Scan for the cell matching the given text and deliver its (X, Y) coordinate at center. 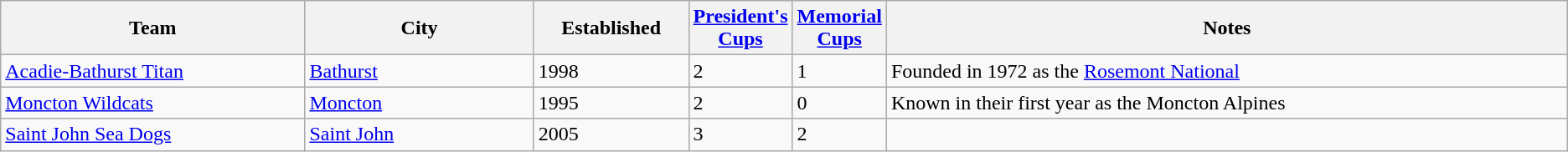
1995 (611, 103)
Team (152, 28)
Saint John (419, 134)
0 (839, 103)
Acadie-Bathurst Titan (152, 71)
Known in their first year as the Moncton Alpines (1226, 103)
Saint John Sea Dogs (152, 134)
City (419, 28)
1 (839, 71)
Notes (1226, 28)
3 (740, 134)
Founded in 1972 as the Rosemont National (1226, 71)
2005 (611, 134)
Moncton Wildcats (152, 103)
President's Cups (740, 28)
Moncton (419, 103)
Memorial Cups (839, 28)
1998 (611, 71)
Established (611, 28)
Bathurst (419, 71)
